Return the (x, y) coordinate for the center point of the cell that contains the specified text.  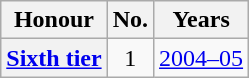
1 (130, 58)
Honour (54, 20)
No. (130, 20)
2004–05 (202, 58)
Sixth tier (54, 58)
Years (202, 20)
